Locate the cell with the specified text and output its (x, y) center coordinate. 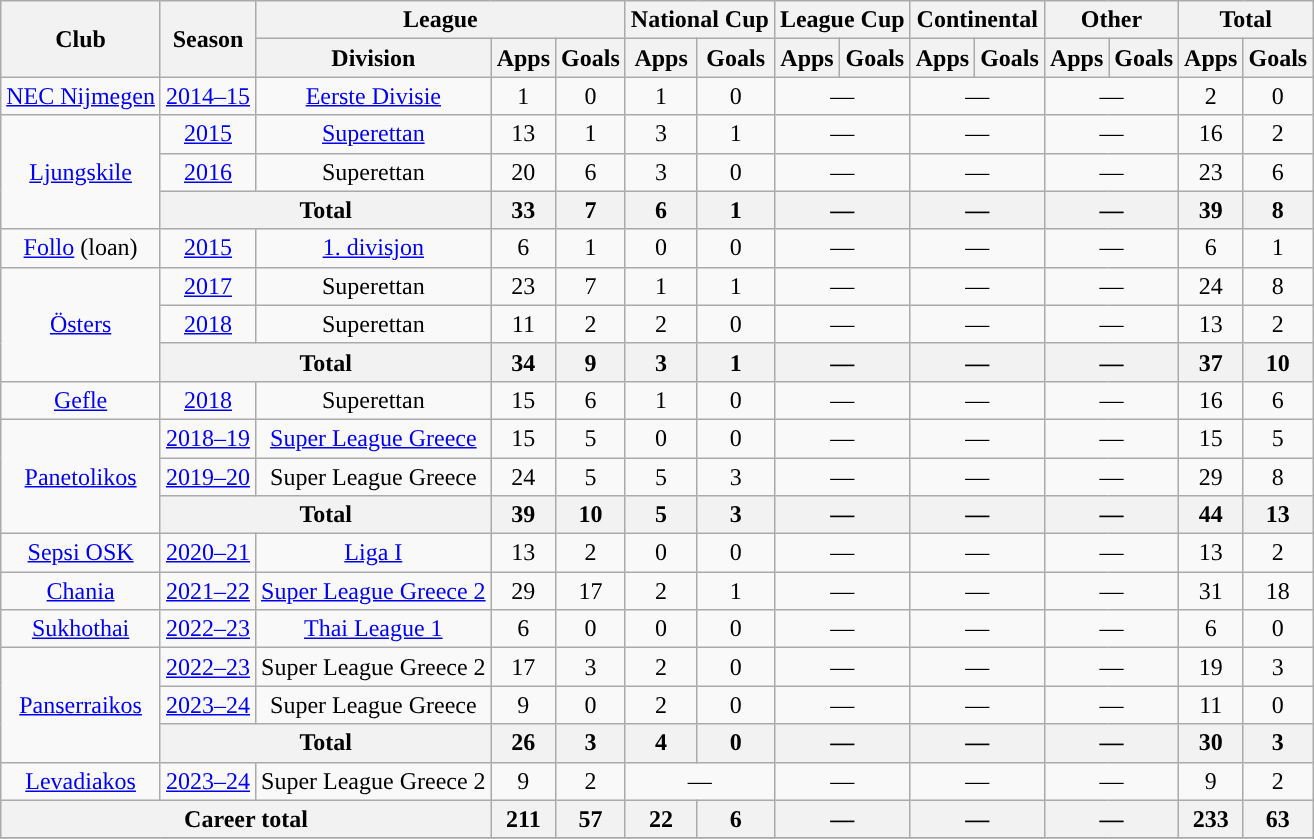
233 (1211, 819)
2014–15 (208, 96)
NEC Nijmegen (81, 96)
33 (523, 210)
18 (1278, 591)
31 (1211, 591)
2021–22 (208, 591)
Club (81, 39)
Career total (246, 819)
2019–20 (208, 477)
1. divisjon (374, 248)
20 (523, 172)
Sepsi OSK (81, 553)
Gefle (81, 400)
30 (1211, 743)
National Cup (700, 20)
44 (1211, 515)
Follo (loan) (81, 248)
Ljungskile (81, 172)
Eerste Divisie (374, 96)
Season (208, 39)
37 (1211, 362)
34 (523, 362)
Chania (81, 591)
63 (1278, 819)
4 (661, 743)
Continental (977, 20)
Levadiakos (81, 781)
2018–19 (208, 438)
Liga I (374, 553)
Other (1111, 20)
211 (523, 819)
2016 (208, 172)
Division (374, 58)
League Cup (842, 20)
26 (523, 743)
Panserraikos (81, 705)
Sukhothai (81, 629)
22 (661, 819)
2017 (208, 286)
19 (1211, 667)
Panetolikos (81, 476)
2020–21 (208, 553)
Östers (81, 324)
Thai League 1 (374, 629)
57 (591, 819)
League (441, 20)
